Detect which cell encompasses the target text, then output its (X, Y) center coordinate. 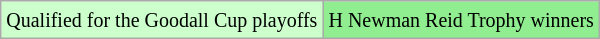
H Newman Reid Trophy winners (462, 20)
Qualified for the Goodall Cup playoffs (162, 20)
